Find where the given text appears and provide that cell's center as [X, Y] coordinate. 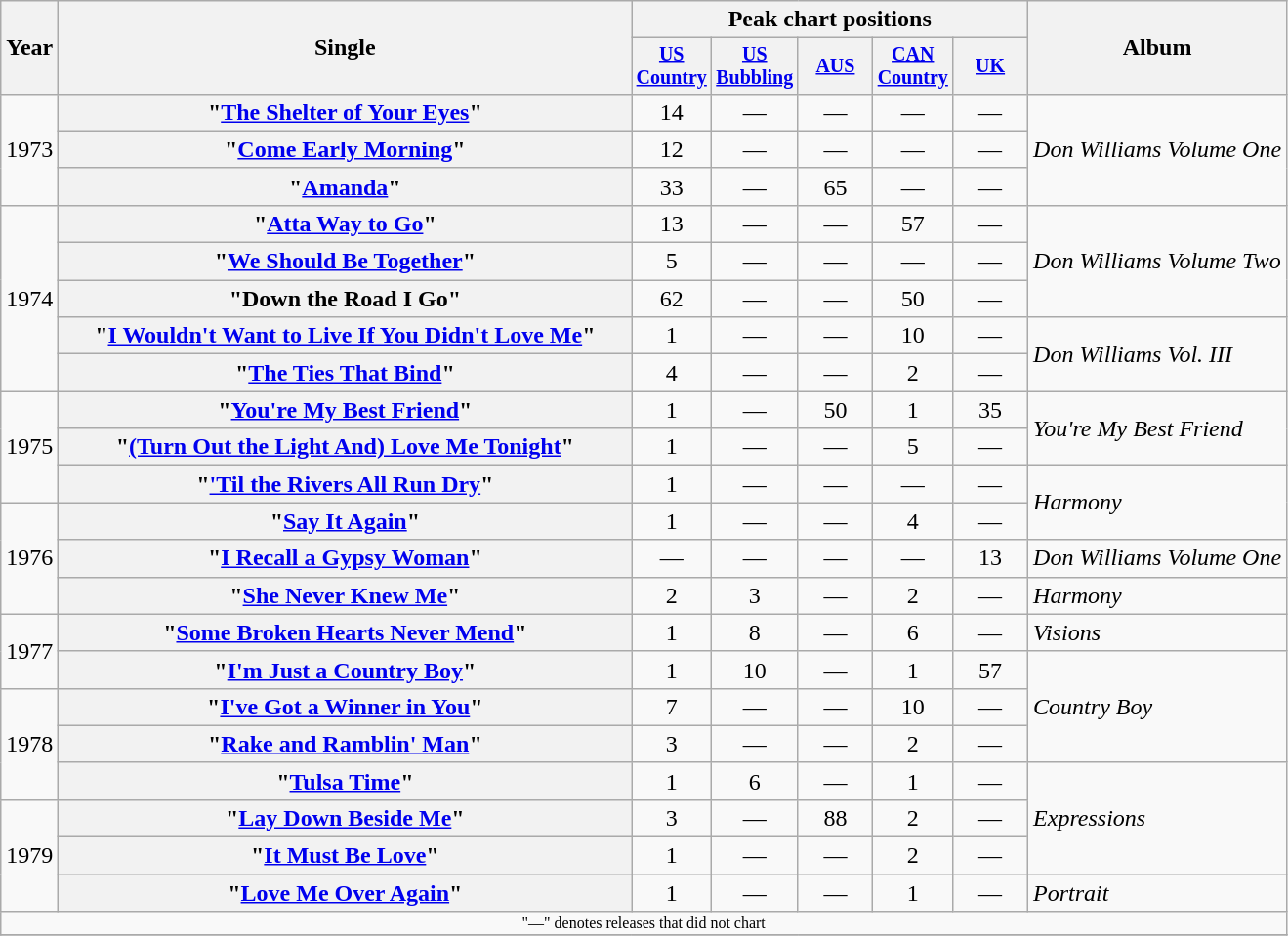
"Some Broken Hearts Never Mend" [346, 632]
Album [1158, 48]
1976 [29, 558]
"Rake and Ramblin' Man" [346, 744]
Single [346, 48]
7 [672, 707]
CAN Country [913, 66]
1973 [29, 149]
"—" denotes releases that did not chart [644, 923]
"Amanda" [346, 186]
"The Ties That Bind" [346, 373]
88 [836, 818]
Don Williams Volume Two [1158, 261]
"I've Got a Winner in You" [346, 707]
UK [990, 66]
"I Recall a Gypsy Woman" [346, 558]
"(Turn Out the Light And) Love Me Tonight" [346, 447]
"Love Me Over Again" [346, 893]
"The Shelter of Your Eyes" [346, 112]
Visions [1158, 632]
"Come Early Morning" [346, 149]
1974 [29, 298]
65 [836, 186]
US Bubbling [755, 66]
1978 [29, 744]
Year [29, 48]
33 [672, 186]
"I Wouldn't Want to Live If You Didn't Love Me" [346, 336]
35 [990, 410]
Portrait [1158, 893]
"Tulsa Time" [346, 781]
Peak chart positions [830, 20]
1975 [29, 447]
"Say It Again" [346, 521]
Don Williams Vol. III [1158, 354]
8 [755, 632]
"Atta Way to Go" [346, 224]
14 [672, 112]
12 [672, 149]
1977 [29, 651]
"'Til the Rivers All Run Dry" [346, 484]
"I'm Just a Country Boy" [346, 670]
Expressions [1158, 818]
AUS [836, 66]
1979 [29, 855]
US Country [672, 66]
"It Must Be Love" [346, 856]
"Lay Down Beside Me" [346, 818]
You're My Best Friend [1158, 428]
"Down the Road I Go" [346, 299]
Country Boy [1158, 707]
"We Should Be Together" [346, 262]
"You're My Best Friend" [346, 410]
62 [672, 299]
"She Never Knew Me" [346, 595]
